Output the [x, y] coordinate of the center of the cell containing the given text.  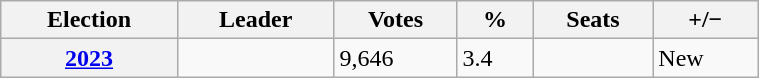
Seats [593, 20]
2023 [90, 58]
Election [90, 20]
3.4 [495, 58]
% [495, 20]
Votes [396, 20]
+/− [706, 20]
New [706, 58]
Leader [256, 20]
9,646 [396, 58]
